Return (x, y) of the center of cell containing provided text 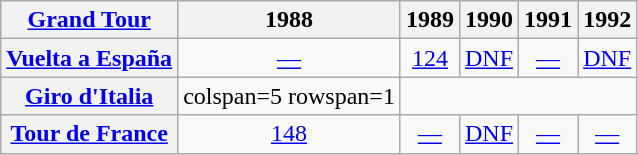
1988 (290, 20)
1989 (430, 20)
1990 (488, 20)
Giro d'Italia (90, 96)
124 (430, 58)
colspan=5 rowspan=1 (290, 96)
148 (290, 134)
1991 (548, 20)
Grand Tour (90, 20)
1992 (608, 20)
Tour de France (90, 134)
Vuelta a España (90, 58)
